For the text-containing cell, return its midpoint in (X, Y) coordinate format. 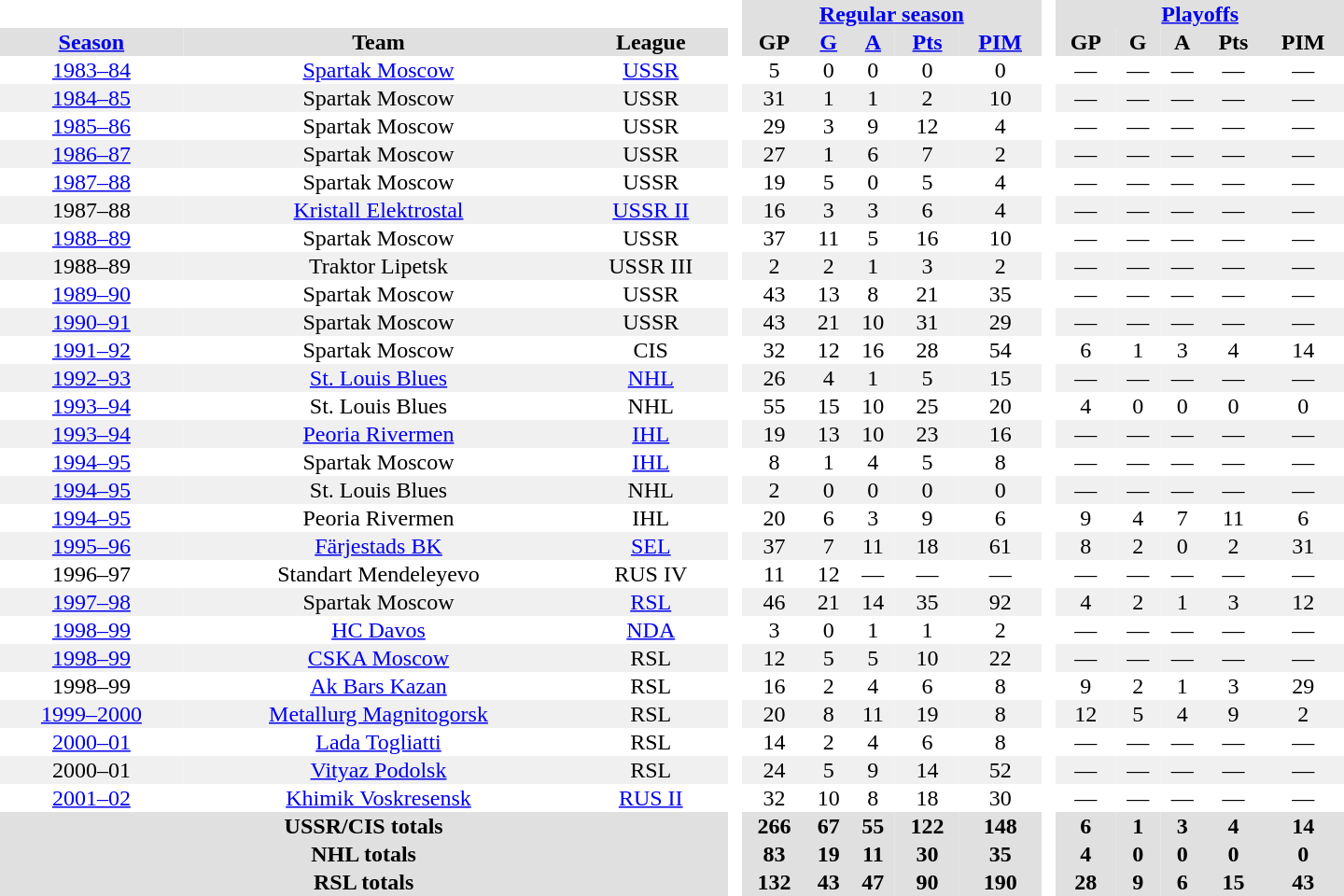
1989–90 (91, 294)
Regular season (891, 14)
Vityaz Podolsk (379, 770)
RUS IV (651, 574)
1999–2000 (91, 714)
26 (775, 378)
52 (1001, 770)
27 (775, 154)
SEL (651, 546)
1990–91 (91, 322)
47 (874, 882)
Lada Togliatti (379, 742)
Traktor Lipetsk (379, 266)
Standart Mendeleyevo (379, 574)
2001–02 (91, 798)
Season (91, 42)
1985–86 (91, 126)
22 (1001, 658)
25 (928, 406)
92 (1001, 602)
46 (775, 602)
RSL totals (364, 882)
USSR/CIS totals (364, 826)
1991–92 (91, 350)
Kristall Elektrostal (379, 210)
Khimik Voskresensk (379, 798)
RUS II (651, 798)
132 (775, 882)
Ak Bars Kazan (379, 686)
1997–98 (91, 602)
148 (1001, 826)
1983–84 (91, 70)
23 (928, 434)
61 (1001, 546)
67 (829, 826)
Metallurg Magnitogorsk (379, 714)
90 (928, 882)
122 (928, 826)
1992–93 (91, 378)
83 (775, 854)
NHL totals (364, 854)
1984–85 (91, 98)
1986–87 (91, 154)
1995–96 (91, 546)
USSR III (651, 266)
54 (1001, 350)
190 (1001, 882)
CIS (651, 350)
HC Davos (379, 630)
Playoffs (1200, 14)
Färjestads BK (379, 546)
NDA (651, 630)
League (651, 42)
USSR II (651, 210)
1996–97 (91, 574)
24 (775, 770)
266 (775, 826)
CSKA Moscow (379, 658)
Team (379, 42)
